Output the [X, Y] coordinate of the center of the cell containing the given text.  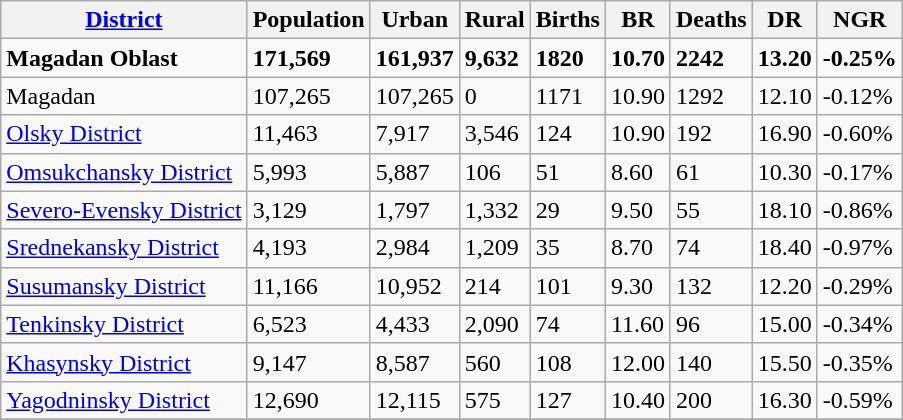
10,952 [414, 286]
5,887 [414, 172]
132 [711, 286]
10.30 [784, 172]
Deaths [711, 20]
12.10 [784, 96]
1,332 [494, 210]
-0.25% [860, 58]
-0.86% [860, 210]
10.40 [638, 400]
Magadan Oblast [124, 58]
214 [494, 286]
15.00 [784, 324]
-0.97% [860, 248]
1820 [568, 58]
2,984 [414, 248]
1292 [711, 96]
-0.34% [860, 324]
3,546 [494, 134]
8.60 [638, 172]
4,193 [308, 248]
6,523 [308, 324]
Severo-Evensky District [124, 210]
Births [568, 20]
Srednekansky District [124, 248]
1171 [568, 96]
560 [494, 362]
51 [568, 172]
16.30 [784, 400]
18.10 [784, 210]
8.70 [638, 248]
161,937 [414, 58]
2,090 [494, 324]
101 [568, 286]
-0.35% [860, 362]
Population [308, 20]
DR [784, 20]
12,690 [308, 400]
-0.59% [860, 400]
575 [494, 400]
18.40 [784, 248]
96 [711, 324]
12.00 [638, 362]
Khasynsky District [124, 362]
Magadan [124, 96]
Tenkinsky District [124, 324]
171,569 [308, 58]
1,797 [414, 210]
12,115 [414, 400]
192 [711, 134]
124 [568, 134]
Olsky District [124, 134]
8,587 [414, 362]
NGR [860, 20]
1,209 [494, 248]
District [124, 20]
200 [711, 400]
9,632 [494, 58]
9.50 [638, 210]
Urban [414, 20]
106 [494, 172]
4,433 [414, 324]
11.60 [638, 324]
11,166 [308, 286]
12.20 [784, 286]
3,129 [308, 210]
-0.29% [860, 286]
127 [568, 400]
5,993 [308, 172]
13.20 [784, 58]
7,917 [414, 134]
35 [568, 248]
Yagodninsky District [124, 400]
11,463 [308, 134]
Omsukchansky District [124, 172]
29 [568, 210]
16.90 [784, 134]
0 [494, 96]
Rural [494, 20]
-0.17% [860, 172]
-0.60% [860, 134]
61 [711, 172]
9.30 [638, 286]
BR [638, 20]
10.70 [638, 58]
140 [711, 362]
55 [711, 210]
15.50 [784, 362]
9,147 [308, 362]
-0.12% [860, 96]
2242 [711, 58]
Susumansky District [124, 286]
108 [568, 362]
